Return the (X, Y) coordinate for the center point of the cell that contains the specified text.  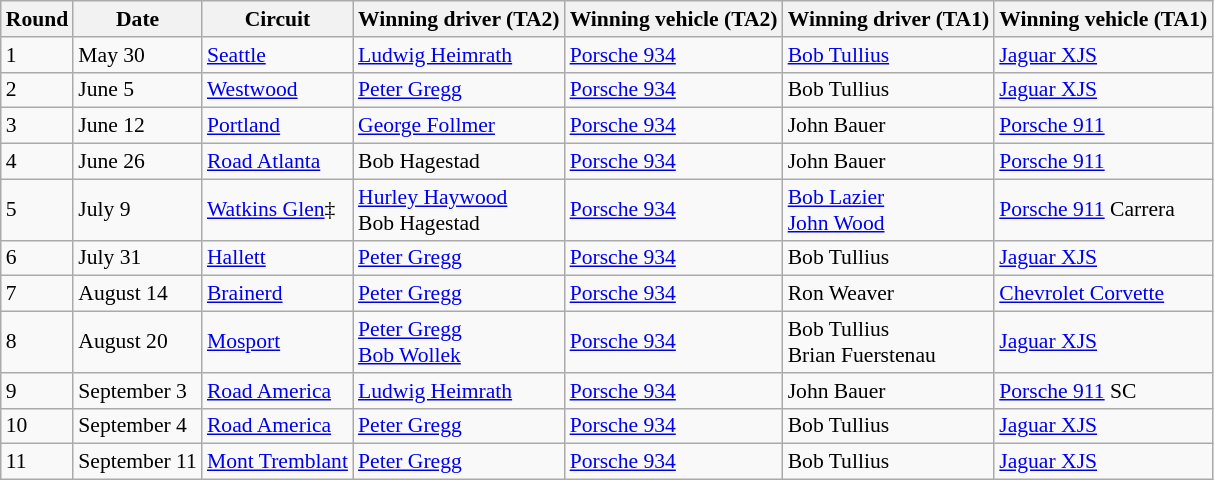
Circuit (278, 19)
Porsche 911 Carrera (1103, 210)
Winning driver (TA1) (889, 19)
Porsche 911 SC (1103, 391)
June 26 (138, 162)
May 30 (138, 55)
August 20 (138, 342)
September 4 (138, 426)
Mosport (278, 342)
Bob Tullius Brian Fuerstenau (889, 342)
June 5 (138, 90)
7 (38, 294)
George Follmer (459, 126)
August 14 (138, 294)
September 11 (138, 462)
Winning driver (TA2) (459, 19)
Seattle (278, 55)
Bob Hagestad (459, 162)
3 (38, 126)
Mont Tremblant (278, 462)
Winning vehicle (TA1) (1103, 19)
4 (38, 162)
September 3 (138, 391)
Bob Lazier John Wood (889, 210)
Winning vehicle (TA2) (674, 19)
July 31 (138, 258)
Brainerd (278, 294)
5 (38, 210)
Chevrolet Corvette (1103, 294)
10 (38, 426)
Portland (278, 126)
Ron Weaver (889, 294)
9 (38, 391)
8 (38, 342)
11 (38, 462)
Watkins Glen‡ (278, 210)
Westwood (278, 90)
6 (38, 258)
July 9 (138, 210)
Peter Gregg Bob Wollek (459, 342)
June 12 (138, 126)
Road Atlanta (278, 162)
Hallett (278, 258)
Date (138, 19)
Hurley Haywood Bob Hagestad (459, 210)
1 (38, 55)
2 (38, 90)
Round (38, 19)
